Return (X, Y) of the center of cell containing provided text 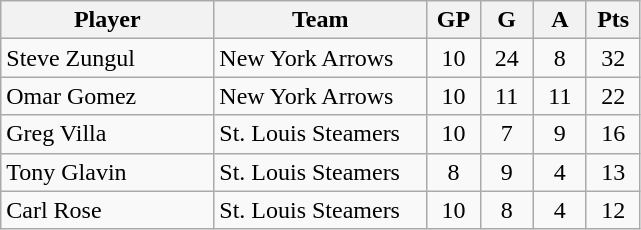
Tony Glavin (108, 172)
24 (506, 58)
A (560, 20)
13 (612, 172)
12 (612, 210)
Pts (612, 20)
Team (320, 20)
7 (506, 134)
Carl Rose (108, 210)
GP (454, 20)
Greg Villa (108, 134)
Player (108, 20)
Steve Zungul (108, 58)
16 (612, 134)
32 (612, 58)
22 (612, 96)
G (506, 20)
Omar Gomez (108, 96)
